Detect which cell encompasses the target text, then output its (x, y) center coordinate. 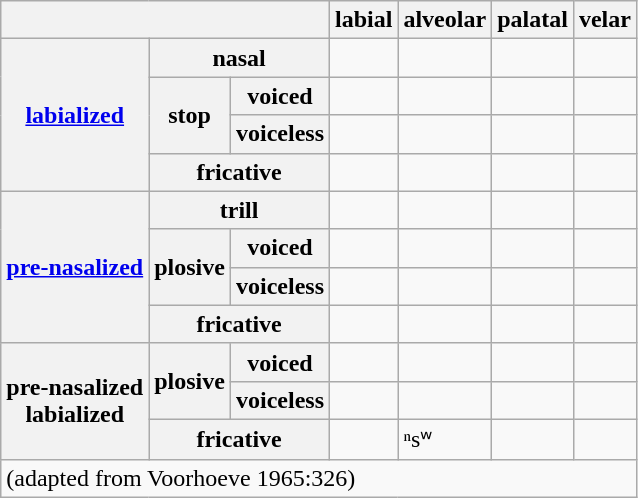
ⁿsʷ (445, 439)
stop (190, 115)
labial (364, 20)
nasal (240, 58)
palatal (533, 20)
pre-nasalizedlabialized (75, 401)
labialized (75, 115)
velar (604, 20)
trill (240, 210)
alveolar (445, 20)
(adapted from Voorhoeve 1965:326) (319, 478)
pre-nasalized (75, 267)
